Return (x, y) of the center of cell containing provided text 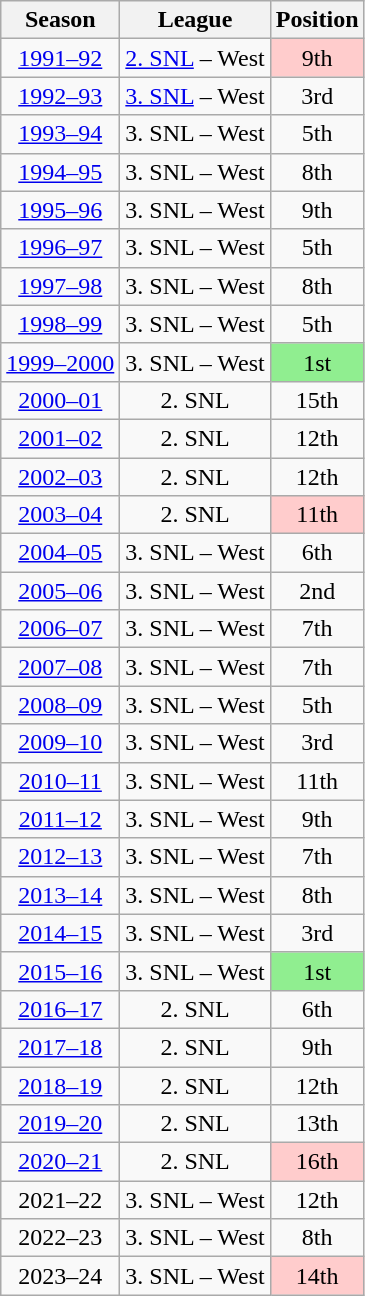
Season (60, 20)
League (195, 20)
1992–93 (60, 96)
14th (317, 1276)
2. SNL – West (195, 58)
2006–07 (60, 629)
2022–23 (60, 1238)
2023–24 (60, 1276)
2019–20 (60, 1124)
2011–12 (60, 819)
13th (317, 1124)
2000–01 (60, 400)
2008–09 (60, 705)
2010–11 (60, 781)
2007–08 (60, 667)
1999–2000 (60, 362)
2009–10 (60, 743)
2012–13 (60, 857)
2nd (317, 591)
2004–05 (60, 553)
1997–98 (60, 286)
1994–95 (60, 172)
2020–21 (60, 1162)
1993–94 (60, 134)
2017–18 (60, 1047)
2014–15 (60, 933)
1991–92 (60, 58)
2021–22 (60, 1200)
2001–02 (60, 438)
15th (317, 400)
2018–19 (60, 1085)
Position (317, 20)
1995–96 (60, 210)
2015–16 (60, 971)
2016–17 (60, 1009)
16th (317, 1162)
2002–03 (60, 477)
1998–99 (60, 324)
2003–04 (60, 515)
2013–14 (60, 895)
1996–97 (60, 248)
2005–06 (60, 591)
